Extract the [x, y] coordinate from the center of the cell holding the provided text.  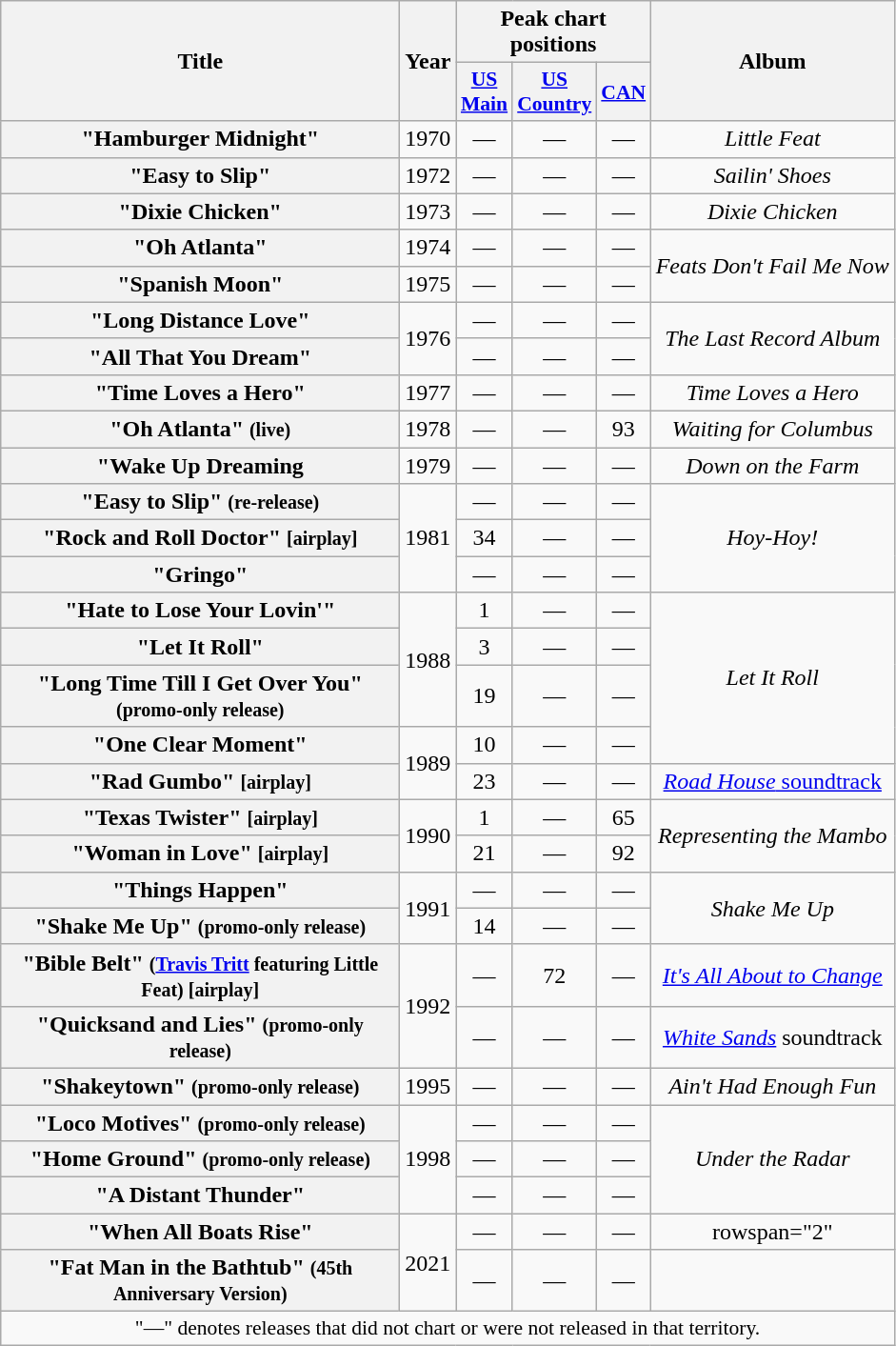
Album [772, 61]
93 [623, 429]
72 [554, 975]
"Fat Man in the Bathtub" (45th Anniversary Version) [200, 1280]
Representing the Mambo [772, 835]
Feats Don't Fail Me Now [772, 266]
"Oh Atlanta" (live) [200, 429]
1981 [428, 538]
"Shakeytown" (promo-only release) [200, 1086]
1988 [428, 659]
"Things Happen" [200, 890]
34 [484, 538]
23 [484, 781]
Road House soundtrack [772, 781]
CAN [623, 91]
Dixie Chicken [772, 211]
"Dixie Chicken" [200, 211]
"Long Distance Love" [200, 320]
"Let It Roll" [200, 647]
US Country [554, 91]
3 [484, 647]
1998 [428, 1159]
1978 [428, 429]
"Wake Up Dreaming [200, 466]
19 [484, 695]
rowspan="2" [772, 1232]
Waiting for Columbus [772, 429]
1989 [428, 763]
"—" denotes releases that did not chart or were not released in that territory. [448, 1329]
1973 [428, 211]
1990 [428, 835]
65 [623, 817]
It's All About to Change [772, 975]
Shake Me Up [772, 908]
"Gringo" [200, 574]
"Hamburger Midnight" [200, 139]
Down on the Farm [772, 466]
"One Clear Moment" [200, 745]
"All That You Dream" [200, 356]
21 [484, 854]
"Long Time Till I Get Over You" (promo-only release) [200, 695]
"Loco Motives" (promo-only release) [200, 1123]
Hoy-Hoy! [772, 538]
1974 [428, 248]
White Sands soundtrack [772, 1036]
"Hate to Lose Your Lovin'" [200, 611]
"Spanish Moon" [200, 284]
1972 [428, 175]
"Rad Gumbo" [airplay] [200, 781]
Little Feat [772, 139]
Year [428, 61]
"Texas Twister" [airplay] [200, 817]
"Time Loves a Hero" [200, 392]
Peak chart positions [553, 32]
1976 [428, 338]
Under the Radar [772, 1159]
"Easy to Slip" (re-release) [200, 502]
US Main [484, 91]
1975 [428, 284]
1979 [428, 466]
1995 [428, 1086]
Time Loves a Hero [772, 392]
1970 [428, 139]
Sailin' Shoes [772, 175]
"Woman in Love" [airplay] [200, 854]
10 [484, 745]
The Last Record Album [772, 338]
14 [484, 926]
Title [200, 61]
"When All Boats Rise" [200, 1232]
1991 [428, 908]
"A Distant Thunder" [200, 1195]
1977 [428, 392]
"Shake Me Up" (promo-only release) [200, 926]
1992 [428, 1006]
2021 [428, 1263]
Ain't Had Enough Fun [772, 1086]
"Bible Belt" (Travis Tritt featuring Little Feat) [airplay] [200, 975]
"Rock and Roll Doctor" [airplay] [200, 538]
"Easy to Slip" [200, 175]
92 [623, 854]
"Quicksand and Lies" (promo-only release) [200, 1036]
"Home Ground" (promo-only release) [200, 1159]
"Oh Atlanta" [200, 248]
Let It Roll [772, 678]
